Detect which cell encompasses the target text, then output its (X, Y) center coordinate. 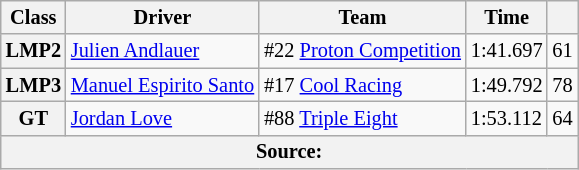
Julien Andlauer (162, 51)
61 (562, 51)
1:53.112 (507, 118)
Class (34, 17)
#17 Cool Racing (362, 85)
78 (562, 85)
GT (34, 118)
1:41.697 (507, 51)
Time (507, 17)
LMP3 (34, 85)
1:49.792 (507, 85)
#22 Proton Competition (362, 51)
Jordan Love (162, 118)
Team (362, 17)
#88 Triple Eight (362, 118)
Source: (290, 152)
64 (562, 118)
LMP2 (34, 51)
Driver (162, 17)
Manuel Espirito Santo (162, 85)
